For the text-containing cell, return its midpoint in (X, Y) coordinate format. 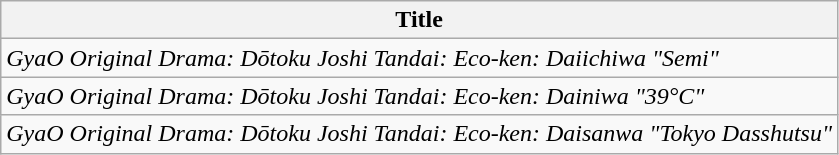
GyaO Original Drama: Dōtoku Joshi Tandai: Eco-ken: Daisanwa "Tokyo Dasshutsu" (420, 134)
GyaO Original Drama: Dōtoku Joshi Tandai: Eco-ken: Daiichiwa "Semi" (420, 58)
Title (420, 20)
GyaO Original Drama: Dōtoku Joshi Tandai: Eco-ken: Dainiwa "39°C" (420, 96)
